Return (x, y) of the center of cell containing provided text 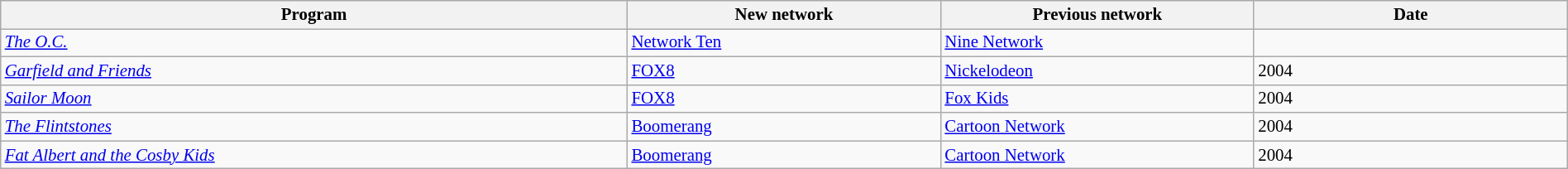
New network (784, 15)
Network Ten (784, 42)
Fox Kids (1097, 99)
Previous network (1097, 15)
The Flintstones (314, 127)
Program (314, 15)
Fat Albert and the Cosby Kids (314, 155)
Nickelodeon (1097, 70)
Sailor Moon (314, 99)
Nine Network (1097, 42)
Date (1411, 15)
The O.C. (314, 42)
Garfield and Friends (314, 70)
